Determine the [X, Y] coordinate at the center of the cell enclosing the given text.  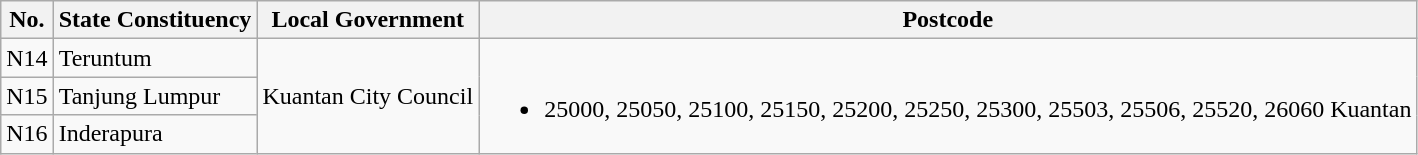
N14 [27, 58]
Kuantan City Council [368, 96]
Tanjung Lumpur [155, 96]
Inderapura [155, 134]
N15 [27, 96]
Postcode [948, 20]
Local Government [368, 20]
N16 [27, 134]
25000, 25050, 25100, 25150, 25200, 25250, 25300, 25503, 25506, 25520, 26060 Kuantan [948, 96]
State Constituency [155, 20]
Teruntum [155, 58]
No. [27, 20]
